Identify which cell holds the provided text, then report its [X, Y] central coordinate. 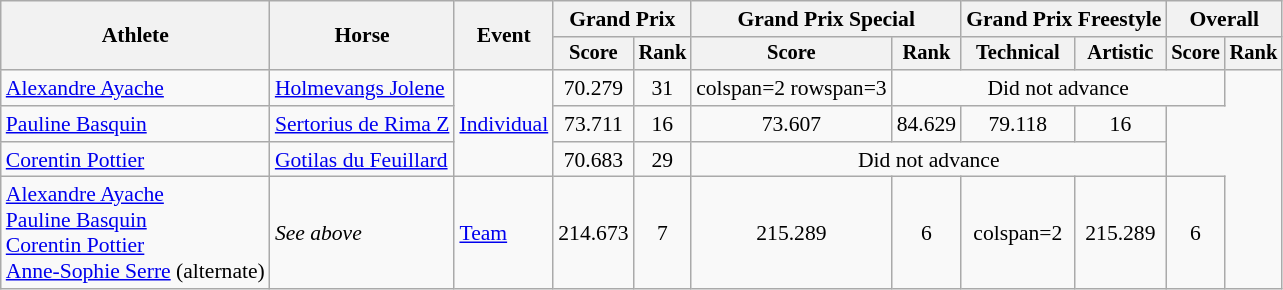
Corentin Pottier [136, 160]
70.279 [593, 88]
Horse [362, 36]
70.683 [593, 160]
84.629 [926, 124]
Individual [504, 124]
73.711 [593, 124]
Alexandre AyachePauline BasquinCorentin PottierAnne-Sophie Serre (alternate) [136, 233]
Sertorius de Rima Z [362, 124]
colspan=2 [1018, 233]
Technical [1018, 54]
7 [663, 233]
Grand Prix [622, 19]
31 [663, 88]
Team [504, 233]
73.607 [792, 124]
colspan=2 rowspan=3 [792, 88]
Gotilas du Feuillard [362, 160]
29 [663, 160]
Athlete [136, 36]
Pauline Basquin [136, 124]
Alexandre Ayache [136, 88]
214.673 [593, 233]
See above [362, 233]
Event [504, 36]
Artistic [1120, 54]
Grand Prix Special [826, 19]
Grand Prix Freestyle [1064, 19]
Holmevangs Jolene [362, 88]
79.118 [1018, 124]
Overall [1224, 19]
